Scan for the cell matching the given text and deliver its [x, y] coordinate at center. 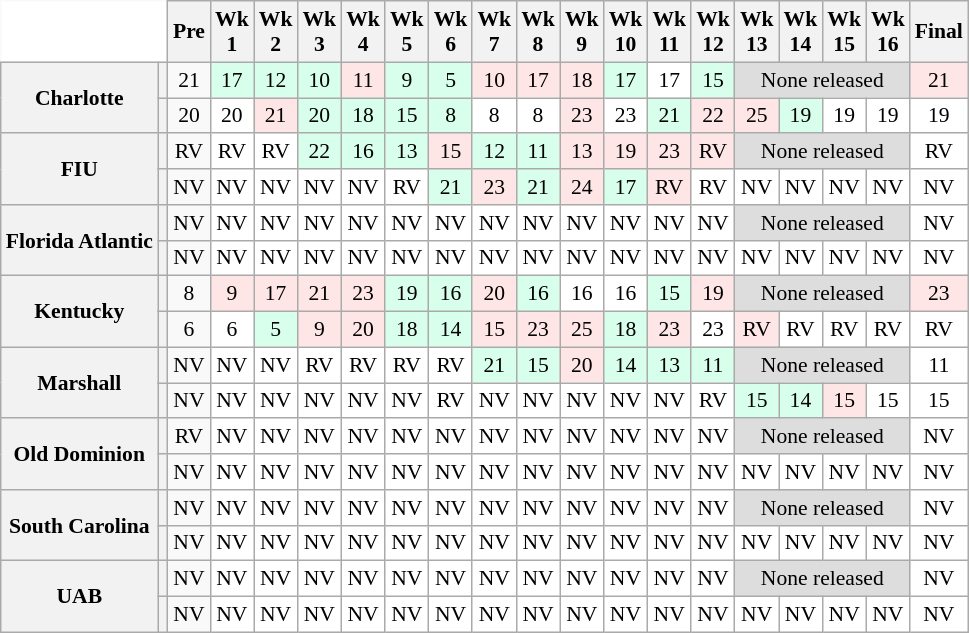
Wk15 [844, 32]
Old Dominion [80, 454]
Wk10 [626, 32]
Wk12 [713, 32]
Pre [189, 32]
Wk14 [801, 32]
South Carolina [80, 526]
Wk8 [538, 32]
Marshall [80, 382]
Wk11 [669, 32]
Wk3 [319, 32]
Wk5 [407, 32]
Wk16 [888, 32]
FIU [80, 170]
Wk 1 [232, 32]
Florida Atlantic [80, 240]
Wk13 [757, 32]
Final [939, 32]
24 [582, 187]
Wk6 [451, 32]
Wk7 [494, 32]
Wk2 [276, 32]
Wk4 [363, 32]
Wk9 [582, 32]
Kentucky [80, 312]
Charlotte [80, 98]
UAB [80, 596]
